For the text-containing cell, return its midpoint in [x, y] coordinate format. 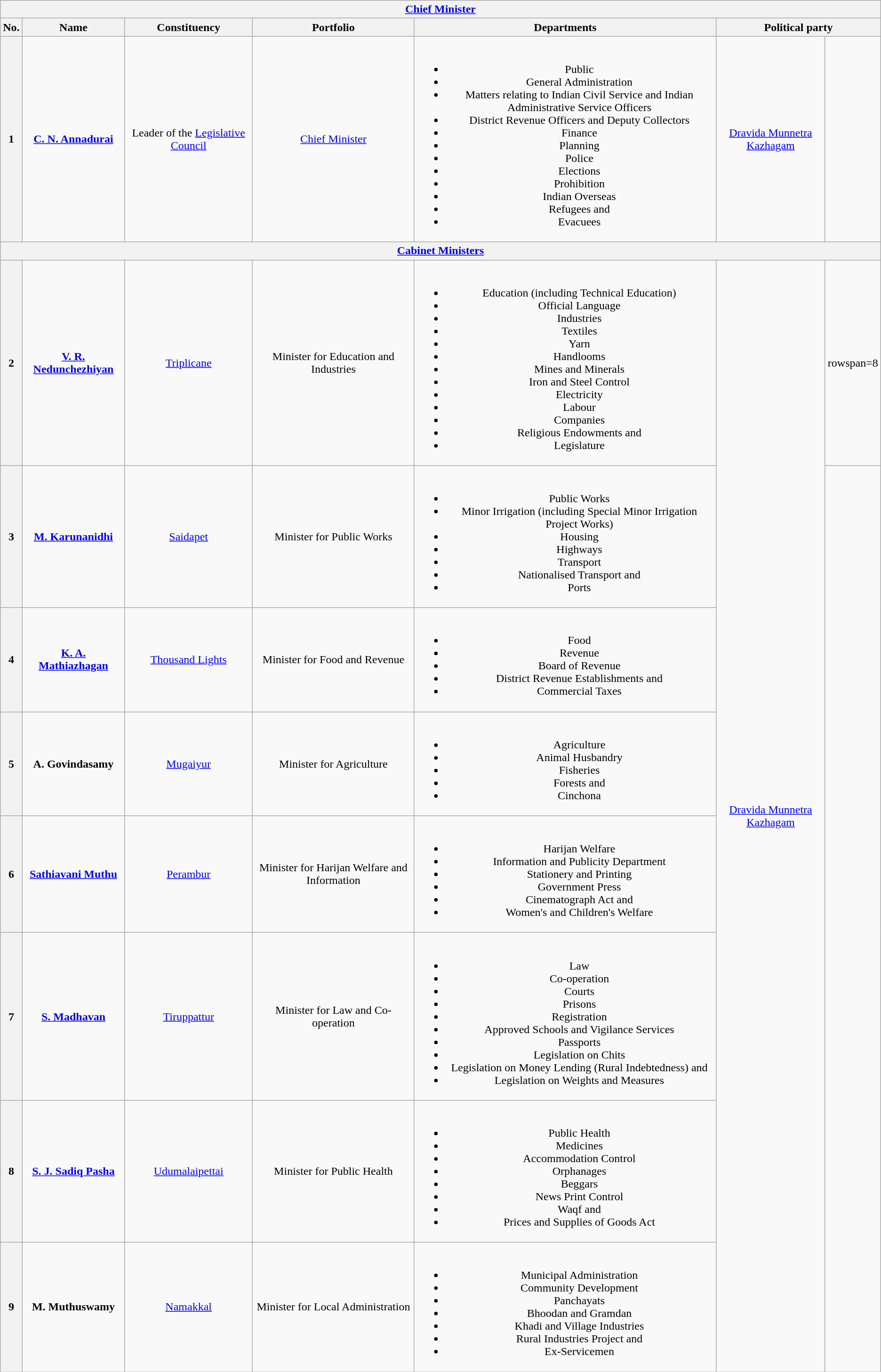
Namakkal [189, 1307]
Triplicane [189, 362]
Minister for Law and Co-operation [334, 1016]
Minister for Public Works [334, 537]
Minister for Agriculture [334, 763]
AgricultureAnimal HusbandryFisheriesForests andCinchona [565, 763]
M. Karunanidhi [73, 537]
6 [11, 874]
A. Govindasamy [73, 763]
V. R. Nedunchezhiyan [73, 362]
Sathiavani Muthu [73, 874]
8 [11, 1171]
Harijan WelfareInformation and Publicity DepartmentStationery and PrintingGovernment PressCinematograph Act andWomen's and Children's Welfare [565, 874]
Cabinet Ministers [440, 251]
Portfolio [334, 27]
1 [11, 139]
rowspan=8 [853, 362]
Minister for Local Administration [334, 1307]
Constituency [189, 27]
Tiruppattur [189, 1016]
Public HealthMedicinesAccommodation ControlOrphanagesBeggarsNews Print ControlWaqf andPrices and Supplies of Goods Act [565, 1171]
Minister for Education and Industries [334, 362]
Departments [565, 27]
Name [73, 27]
9 [11, 1307]
7 [11, 1016]
Saidapet [189, 537]
Municipal AdministrationCommunity DevelopmentPanchayatsBhoodan and GramdanKhadi and Village IndustriesRural Industries Project andEx-Servicemen [565, 1307]
2 [11, 362]
C. N. Annadurai [73, 139]
FoodRevenueBoard of RevenueDistrict Revenue Establishments andCommercial Taxes [565, 660]
Thousand Lights [189, 660]
S. J. Sadiq Pasha [73, 1171]
Minister for Public Health [334, 1171]
Minister for Harijan Welfare and Information [334, 874]
M. Muthuswamy [73, 1307]
4 [11, 660]
S. Madhavan [73, 1016]
K. A. Mathiazhagan [73, 660]
Minister for Food and Revenue [334, 660]
Perambur [189, 874]
Mugaiyur [189, 763]
5 [11, 763]
Leader of the Legislative Council [189, 139]
Udumalaipettai [189, 1171]
3 [11, 537]
Political party [799, 27]
No. [11, 27]
Public WorksMinor Irrigation (including Special Minor Irrigation Project Works)HousingHighwaysTransportNationalised Transport andPorts [565, 537]
